Determine the (X, Y) coordinate at the center of the cell enclosing the given text.  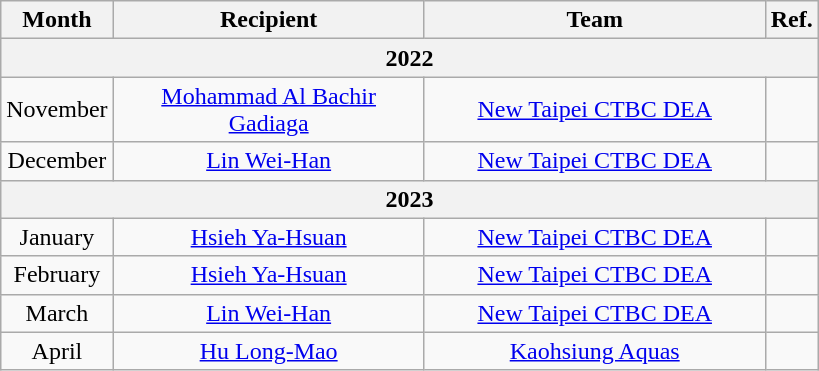
2022 (410, 58)
January (57, 237)
2023 (410, 199)
February (57, 275)
Mohammad Al Bachir Gadiaga (268, 110)
March (57, 313)
Ref. (792, 20)
Month (57, 20)
Hu Long-Mao (268, 351)
Kaohsiung Aquas (594, 351)
December (57, 161)
Recipient (268, 20)
November (57, 110)
Team (594, 20)
April (57, 351)
